Provide the (x, y) coordinate of the cell's center where the given text is located.  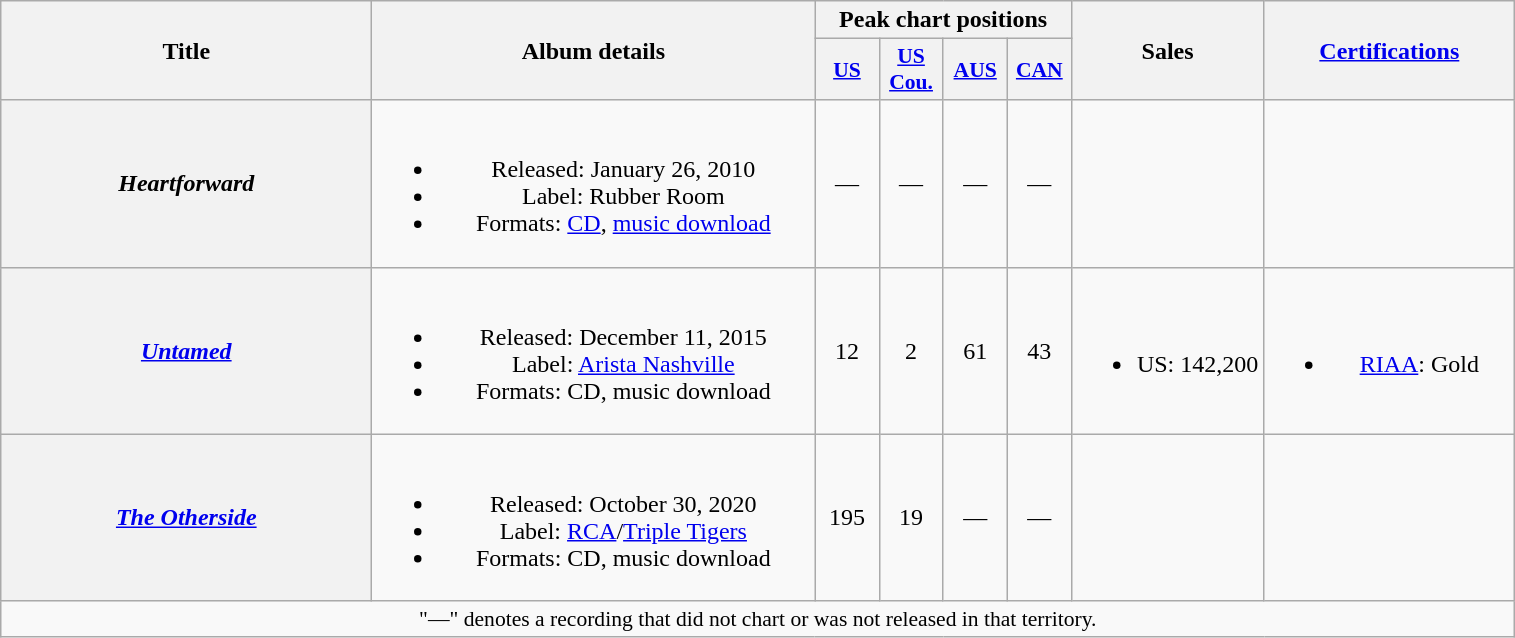
195 (847, 518)
Released: October 30, 2020Label: RCA/Triple TigersFormats: CD, music download (594, 518)
Heartforward (186, 184)
19 (911, 518)
USCou. (911, 70)
43 (1039, 350)
12 (847, 350)
2 (911, 350)
US: 142,200 (1167, 350)
AUS (975, 70)
Sales (1167, 50)
Title (186, 50)
Album details (594, 50)
CAN (1039, 70)
The Otherside (186, 518)
"—" denotes a recording that did not chart or was not released in that territory. (758, 619)
61 (975, 350)
Untamed (186, 350)
Peak chart positions (943, 20)
US (847, 70)
RIAA: Gold (1390, 350)
Released: December 11, 2015Label: Arista NashvilleFormats: CD, music download (594, 350)
Released: January 26, 2010Label: Rubber RoomFormats: CD, music download (594, 184)
Certifications (1390, 50)
